Identify which cell holds the provided text, then report its [X, Y] central coordinate. 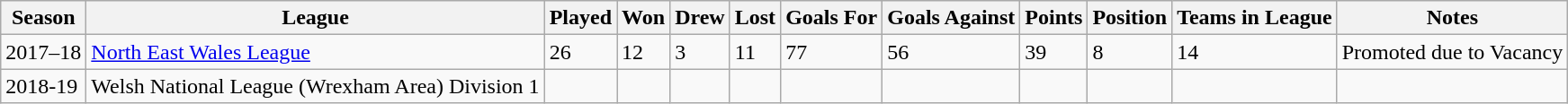
Points [1054, 18]
39 [1054, 52]
League [315, 18]
Teams in League [1255, 18]
14 [1255, 52]
12 [644, 52]
Goals For [831, 18]
Promoted due to Vacancy [1452, 52]
Lost [755, 18]
North East Wales League [315, 52]
11 [755, 52]
56 [952, 52]
Season [43, 18]
Goals Against [952, 18]
Position [1130, 18]
3 [700, 52]
Notes [1452, 18]
26 [580, 52]
Won [644, 18]
77 [831, 52]
8 [1130, 52]
2017–18 [43, 52]
Drew [700, 18]
Welsh National League (Wrexham Area) Division 1 [315, 86]
Played [580, 18]
2018-19 [43, 86]
